Return (x, y) of the center of cell containing provided text 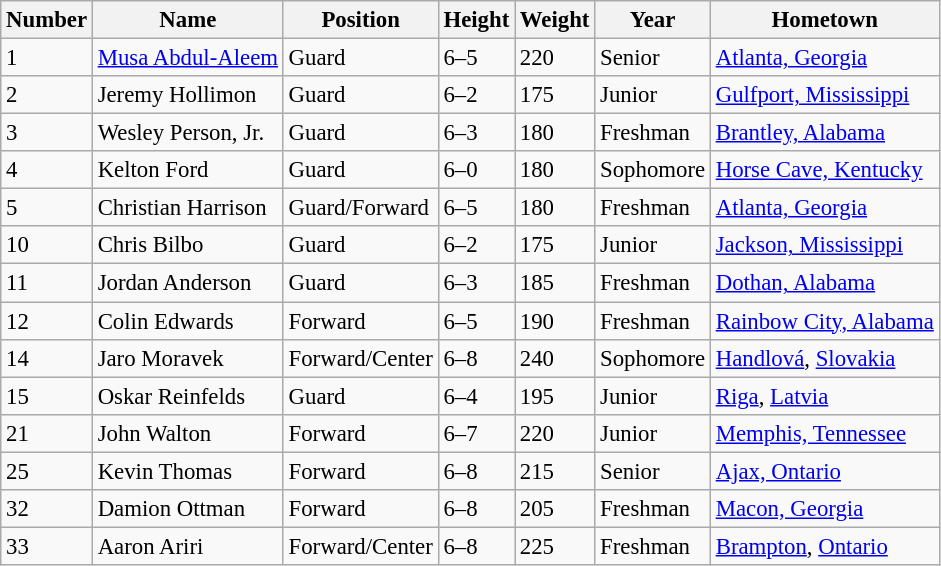
Damion Ottman (188, 509)
Gulfport, Mississippi (824, 95)
Horse Cave, Kentucky (824, 170)
Height (476, 20)
Oskar Reinfelds (188, 396)
2 (47, 95)
12 (47, 321)
Jaro Moravek (188, 358)
Hometown (824, 20)
15 (47, 396)
6–0 (476, 170)
Memphis, Tennessee (824, 433)
Position (360, 20)
Macon, Georgia (824, 509)
Riga, Latvia (824, 396)
240 (555, 358)
Jackson, Mississippi (824, 245)
Guard/Forward (360, 208)
Kelton Ford (188, 170)
Jeremy Hollimon (188, 95)
33 (47, 546)
Kevin Thomas (188, 471)
185 (555, 283)
Brantley, Alabama (824, 133)
Christian Harrison (188, 208)
3 (47, 133)
21 (47, 433)
Name (188, 20)
Rainbow City, Alabama (824, 321)
Musa Abdul-Aleem (188, 58)
John Walton (188, 433)
Aaron Ariri (188, 546)
Number (47, 20)
190 (555, 321)
Colin Edwards (188, 321)
6–7 (476, 433)
25 (47, 471)
6–4 (476, 396)
Jordan Anderson (188, 283)
215 (555, 471)
11 (47, 283)
10 (47, 245)
Wesley Person, Jr. (188, 133)
205 (555, 509)
Brampton, Ontario (824, 546)
32 (47, 509)
14 (47, 358)
Year (653, 20)
4 (47, 170)
Chris Bilbo (188, 245)
Dothan, Alabama (824, 283)
Weight (555, 20)
195 (555, 396)
225 (555, 546)
Handlová, Slovakia (824, 358)
Ajax, Ontario (824, 471)
5 (47, 208)
1 (47, 58)
